Detect which cell encompasses the target text, then output its [x, y] center coordinate. 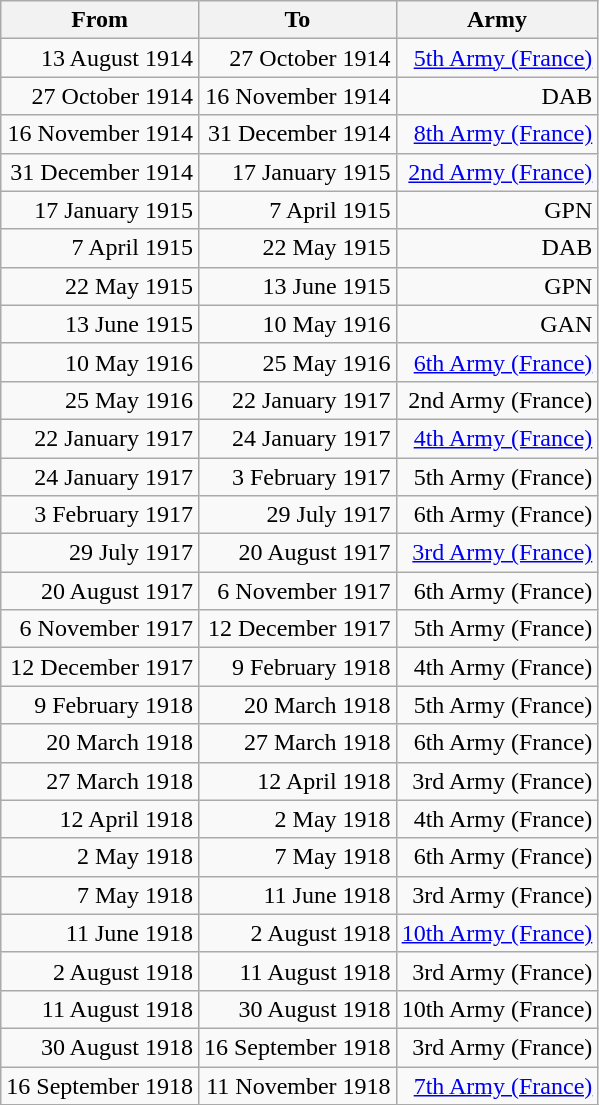
Army [497, 20]
8th Army (France) [497, 134]
13 August 1914 [100, 58]
7th Army (France) [497, 1085]
11 November 1918 [297, 1085]
From [100, 20]
GAN [497, 324]
To [297, 20]
